Determine the [x, y] coordinate at the center of the cell enclosing the given text.  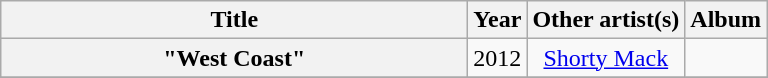
Shorty Mack [606, 58]
Year [498, 20]
Title [234, 20]
Other artist(s) [606, 20]
2012 [498, 58]
"West Coast" [234, 58]
Album [726, 20]
